Scan for the cell matching the given text and deliver its (X, Y) coordinate at center. 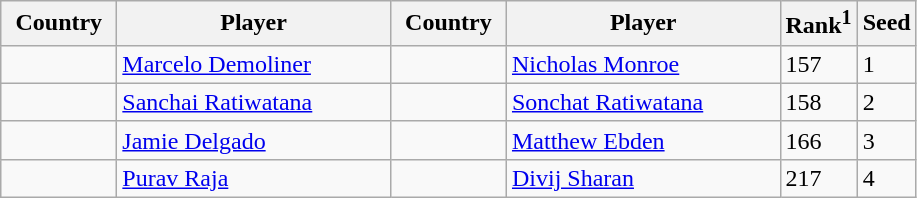
217 (818, 178)
Seed (886, 24)
Marcelo Demoliner (254, 64)
Sonchat Ratiwatana (643, 102)
Sanchai Ratiwatana (254, 102)
Rank1 (818, 24)
4 (886, 178)
Nicholas Monroe (643, 64)
Matthew Ebden (643, 140)
2 (886, 102)
Purav Raja (254, 178)
158 (818, 102)
157 (818, 64)
Jamie Delgado (254, 140)
Divij Sharan (643, 178)
1 (886, 64)
3 (886, 140)
166 (818, 140)
